From the cell containing the given text, extract its center point as [x, y] coordinate. 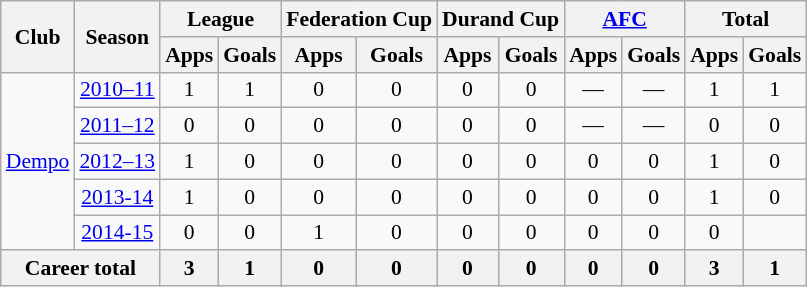
2014-15 [117, 233]
2012–13 [117, 162]
AFC [624, 19]
Federation Cup [359, 19]
Dempo [38, 161]
Durand Cup [500, 19]
Club [38, 36]
Season [117, 36]
Total [746, 19]
League [220, 19]
2010–11 [117, 90]
Career total [80, 269]
2013-14 [117, 197]
2011–12 [117, 126]
